Capture the cell that displays the provided text and extract its (x, y) central coordinate. 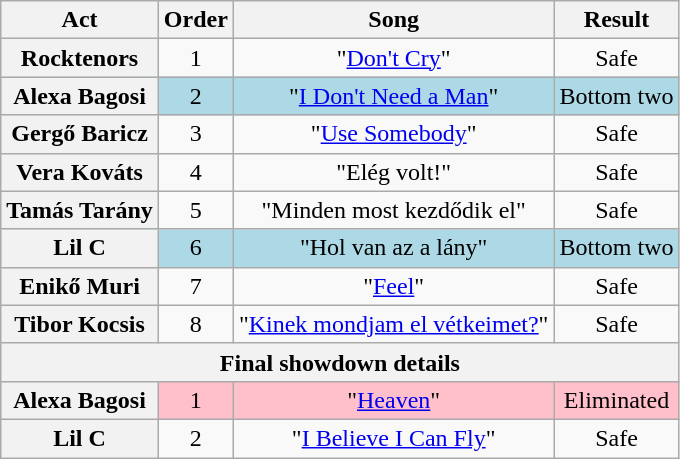
8 (196, 324)
Order (196, 20)
Song (394, 20)
"Heaven" (394, 400)
"Elég volt!" (394, 172)
"Hol van az a lány" (394, 248)
6 (196, 248)
7 (196, 286)
"Use Somebody" (394, 134)
"Don't Cry" (394, 58)
Gergő Baricz (80, 134)
"Feel" (394, 286)
5 (196, 210)
"Kinek mondjam el vétkeimet?" (394, 324)
Tamás Tarány (80, 210)
"Minden most kezdődik el" (394, 210)
Result (616, 20)
Final showdown details (340, 362)
Eliminated (616, 400)
Rocktenors (80, 58)
4 (196, 172)
"I Don't Need a Man" (394, 96)
"I Believe I Can Fly" (394, 438)
3 (196, 134)
Tibor Kocsis (80, 324)
Enikő Muri (80, 286)
Act (80, 20)
Vera Kováts (80, 172)
